Provide the [x, y] coordinate of the cell's center where the given text is located.  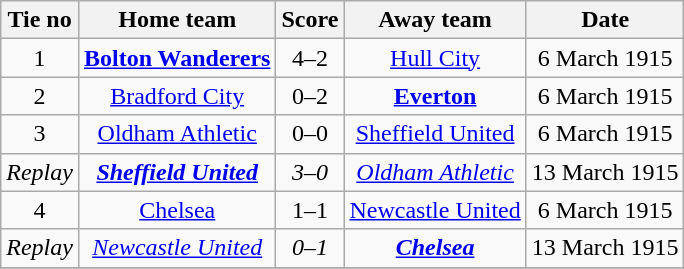
Everton [435, 96]
Home team [177, 20]
Date [605, 20]
Away team [435, 20]
Score [310, 20]
3 [40, 134]
0–2 [310, 96]
3–0 [310, 172]
0–1 [310, 248]
0–0 [310, 134]
Bolton Wanderers [177, 58]
4–2 [310, 58]
1–1 [310, 210]
2 [40, 96]
Tie no [40, 20]
Hull City [435, 58]
Bradford City [177, 96]
4 [40, 210]
1 [40, 58]
